Find where the given text appears and provide that cell's center as (x, y) coordinate. 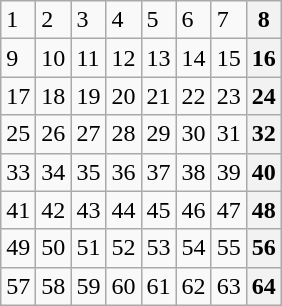
38 (194, 172)
53 (158, 248)
37 (158, 172)
54 (194, 248)
16 (264, 58)
12 (124, 58)
18 (54, 96)
14 (194, 58)
39 (228, 172)
15 (228, 58)
45 (158, 210)
63 (228, 286)
62 (194, 286)
52 (124, 248)
49 (18, 248)
21 (158, 96)
8 (264, 20)
11 (88, 58)
64 (264, 286)
20 (124, 96)
59 (88, 286)
27 (88, 134)
42 (54, 210)
40 (264, 172)
29 (158, 134)
23 (228, 96)
9 (18, 58)
6 (194, 20)
35 (88, 172)
57 (18, 286)
4 (124, 20)
5 (158, 20)
51 (88, 248)
25 (18, 134)
33 (18, 172)
31 (228, 134)
36 (124, 172)
50 (54, 248)
28 (124, 134)
32 (264, 134)
56 (264, 248)
10 (54, 58)
2 (54, 20)
34 (54, 172)
48 (264, 210)
1 (18, 20)
22 (194, 96)
26 (54, 134)
17 (18, 96)
13 (158, 58)
24 (264, 96)
60 (124, 286)
7 (228, 20)
41 (18, 210)
3 (88, 20)
55 (228, 248)
30 (194, 134)
43 (88, 210)
47 (228, 210)
58 (54, 286)
46 (194, 210)
61 (158, 286)
19 (88, 96)
44 (124, 210)
